Detect which cell encompasses the target text, then output its [X, Y] center coordinate. 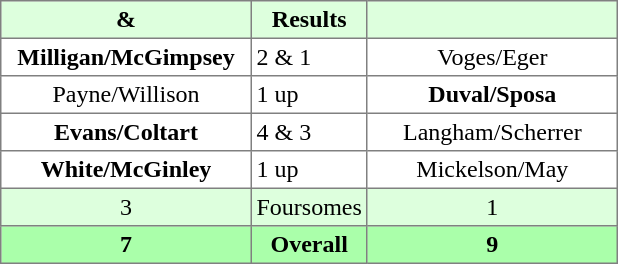
Milligan/McGimpsey [126, 57]
Mickelson/May [492, 170]
Voges/Eger [492, 57]
Evans/Coltart [126, 132]
White/McGinley [126, 170]
Langham/Scherrer [492, 132]
2 & 1 [309, 57]
9 [492, 245]
Foursomes [309, 207]
Results [309, 20]
Duval/Sposa [492, 95]
7 [126, 245]
1 [492, 207]
& [126, 20]
Overall [309, 245]
Payne/Willison [126, 95]
4 & 3 [309, 132]
3 [126, 207]
